Find where the given text appears and provide that cell's center as (X, Y) coordinate. 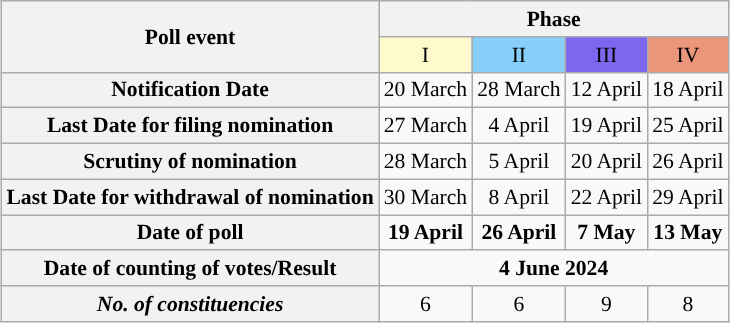
Poll event (190, 36)
13 May (688, 232)
4 April (518, 126)
29 April (688, 197)
IV (688, 54)
I (426, 54)
20 April (606, 161)
22 April (606, 197)
20 March (426, 90)
12 April (606, 90)
Scrutiny of nomination (190, 161)
18 April (688, 90)
4 June 2024 (554, 268)
Date of counting of votes/Result (190, 268)
II (518, 54)
25 April (688, 126)
7 May (606, 232)
9 (606, 304)
8 (688, 304)
8 April (518, 197)
Date of poll (190, 232)
27 March (426, 126)
5 April (518, 161)
Last Date for withdrawal of nomination (190, 197)
Last Date for filing nomination (190, 126)
Notification Date (190, 90)
30 March (426, 197)
III (606, 54)
No. of constituencies (190, 304)
Phase (554, 19)
